Search for the cell housing the specified text and yield its (x, y) center coordinate. 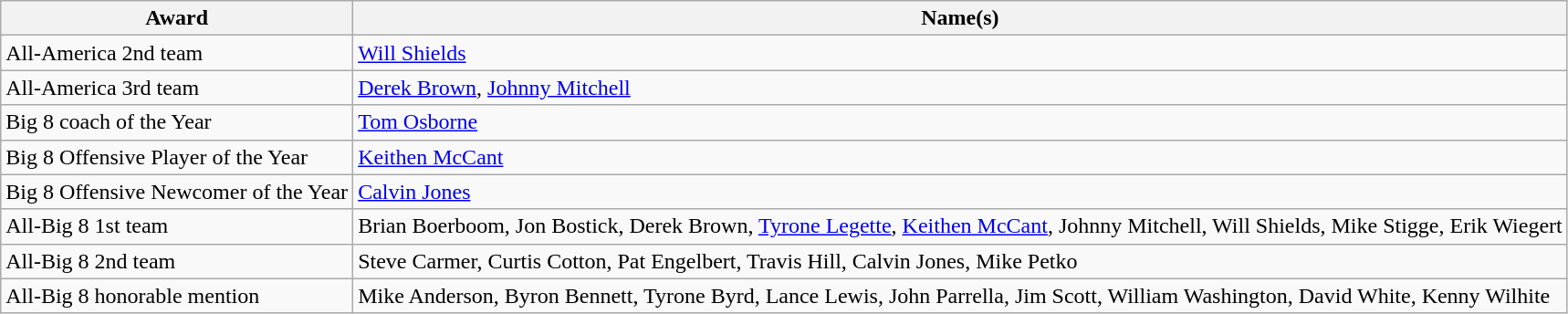
Award (177, 18)
All-America 2nd team (177, 53)
All-Big 8 2nd team (177, 261)
Mike Anderson, Byron Bennett, Tyrone Byrd, Lance Lewis, John Parrella, Jim Scott, William Washington, David White, Kenny Wilhite (960, 296)
Name(s) (960, 18)
Steve Carmer, Curtis Cotton, Pat Engelbert, Travis Hill, Calvin Jones, Mike Petko (960, 261)
Derek Brown, Johnny Mitchell (960, 88)
All-Big 8 honorable mention (177, 296)
Calvin Jones (960, 192)
Will Shields (960, 53)
Big 8 coach of the Year (177, 122)
Big 8 Offensive Newcomer of the Year (177, 192)
Tom Osborne (960, 122)
Big 8 Offensive Player of the Year (177, 157)
All-America 3rd team (177, 88)
All-Big 8 1st team (177, 226)
Keithen McCant (960, 157)
Brian Boerboom, Jon Bostick, Derek Brown, Tyrone Legette, Keithen McCant, Johnny Mitchell, Will Shields, Mike Stigge, Erik Wiegert (960, 226)
